Capture the cell that displays the provided text and extract its [x, y] central coordinate. 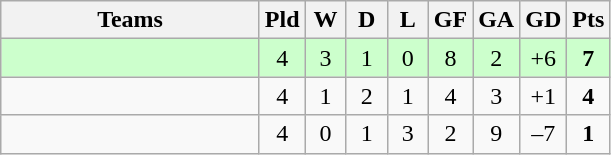
L [408, 20]
GA [496, 20]
8 [450, 58]
Pts [588, 20]
GF [450, 20]
Teams [130, 20]
9 [496, 134]
W [326, 20]
GD [544, 20]
7 [588, 58]
+6 [544, 58]
–7 [544, 134]
D [366, 20]
+1 [544, 96]
Pld [282, 20]
